For the text-containing cell, return its midpoint in [X, Y] coordinate format. 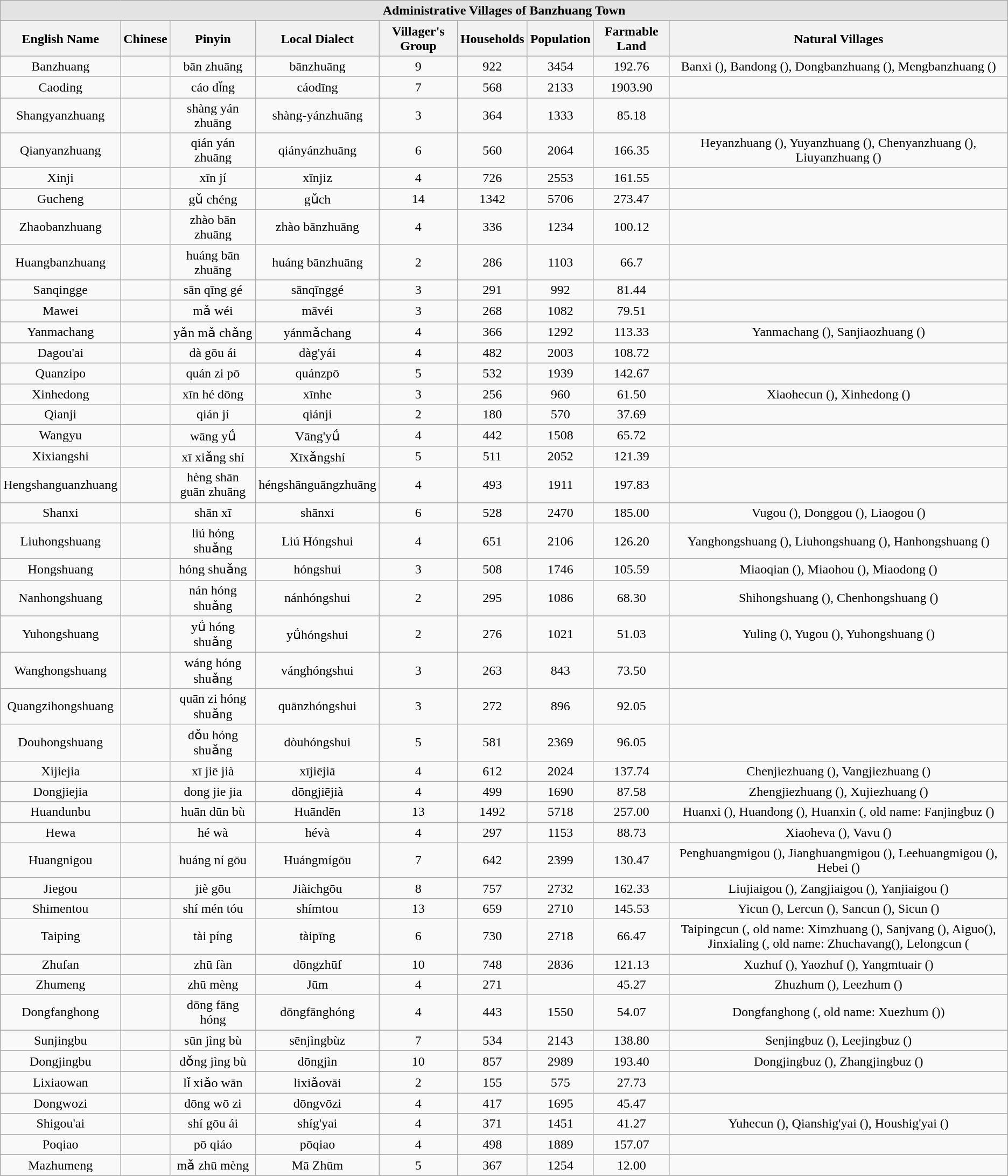
dàg'yái [318, 353]
shàng-yánzhuāng [318, 115]
xī xiǎng shí [213, 457]
Yanmachang (), Sanjiaozhuang () [838, 332]
hóng shuǎng [213, 570]
2399 [560, 860]
nán hóng shuǎng [213, 598]
zhū mèng [213, 985]
Zhaobanzhuang [60, 227]
85.18 [631, 115]
Gucheng [60, 199]
Jiàichgōu [318, 888]
Liuhongshuang [60, 541]
Huandunbu [60, 812]
1333 [560, 115]
Xīxǎngshí [318, 457]
371 [492, 1124]
2024 [560, 771]
1492 [492, 812]
Population [560, 39]
sūn jìng bù [213, 1040]
shíg'yai [318, 1124]
1508 [560, 436]
héngshānguāngzhuāng [318, 485]
Senjingbuz (), Leejingbuz () [838, 1040]
748 [492, 964]
dōng fāng hóng [213, 1012]
88.73 [631, 832]
2553 [560, 178]
dong jie jia [213, 792]
499 [492, 792]
xīnjiz [318, 178]
Xinji [60, 178]
quán zi pō [213, 374]
Yuhongshuang [60, 634]
xīnhe [318, 394]
Xuzhuf (), Yaozhuf (), Yangmtuair () [838, 964]
Lixiaowan [60, 1082]
Hewa [60, 832]
498 [492, 1144]
532 [492, 374]
zhū fàn [213, 964]
757 [492, 888]
336 [492, 227]
276 [492, 634]
2718 [560, 936]
Hengshanguanzhuang [60, 485]
528 [492, 513]
1550 [560, 1012]
66.47 [631, 936]
68.30 [631, 598]
Huangnigou [60, 860]
61.50 [631, 394]
Miaoqian (), Miaohou (), Miaodong () [838, 570]
291 [492, 290]
lixiǎovāi [318, 1082]
1911 [560, 485]
qián yán zhuāng [213, 151]
Shanxi [60, 513]
Yuling (), Yugou (), Yuhongshuang () [838, 634]
138.80 [631, 1040]
2064 [560, 151]
108.72 [631, 353]
642 [492, 860]
Huángmígōu [318, 860]
2836 [560, 964]
Jiegou [60, 888]
xīn hé dōng [213, 394]
180 [492, 415]
Banxi (), Bandong (), Dongbanzhuang (), Mengbanzhuang () [838, 66]
Douhongshuang [60, 743]
2106 [560, 541]
570 [560, 415]
1292 [560, 332]
sān qīng gé [213, 290]
1889 [560, 1144]
lǐ xiǎo wān [213, 1082]
442 [492, 436]
896 [560, 706]
dōngjiējià [318, 792]
wáng hóng shuǎng [213, 671]
Mā Zhūm [318, 1165]
2369 [560, 743]
1690 [560, 792]
2143 [560, 1040]
193.40 [631, 1061]
364 [492, 115]
1903.90 [631, 87]
zhào bānzhuāng [318, 227]
Yicun (), Lercun (), Sancun (), Sicun () [838, 908]
1021 [560, 634]
295 [492, 598]
366 [492, 332]
sēnjìngbùz [318, 1040]
dōngjìn [318, 1061]
Caoding [60, 87]
142.67 [631, 374]
Shimentou [60, 908]
Yuhecun (), Qianshig'yai (), Houshig'yai () [838, 1124]
yǘhóngshui [318, 634]
dǒng jìng bù [213, 1061]
hé wà [213, 832]
51.03 [631, 634]
Administrative Villages of Banzhuang Town [504, 11]
268 [492, 311]
257.00 [631, 812]
mǎ wéi [213, 311]
Penghuangmigou (), Jianghuangmigou (), Leehuangmigou (), Hebei () [838, 860]
575 [560, 1082]
gǔch [318, 199]
Qianyanzhuang [60, 151]
Dongwozi [60, 1103]
1086 [560, 598]
Heyanzhuang (), Yuyanzhuang (), Chenyanzhuang (), Liuyanzhuang () [838, 151]
162.33 [631, 888]
157.07 [631, 1144]
Dongjiejia [60, 792]
Nanhongshuang [60, 598]
Local Dialect [318, 39]
wāng yǘ [213, 436]
161.55 [631, 178]
bānzhuāng [318, 66]
2470 [560, 513]
730 [492, 936]
sānqīnggé [318, 290]
shānxi [318, 513]
yǎn mǎ chǎng [213, 332]
5718 [560, 812]
81.44 [631, 290]
2133 [560, 87]
liú hóng shuǎng [213, 541]
166.35 [631, 151]
12.00 [631, 1165]
185.00 [631, 513]
651 [492, 541]
2052 [560, 457]
272 [492, 706]
shān xī [213, 513]
bān zhuāng [213, 66]
126.20 [631, 541]
417 [492, 1103]
87.58 [631, 792]
Xinhedong [60, 394]
581 [492, 743]
hèng shān guān zhuāng [213, 485]
2989 [560, 1061]
Zhumeng [60, 985]
960 [560, 394]
Shigou'ai [60, 1124]
443 [492, 1012]
quánzpō [318, 374]
shàng yán zhuāng [213, 115]
mǎ zhū mèng [213, 1165]
65.72 [631, 436]
Poqiao [60, 1144]
27.73 [631, 1082]
271 [492, 985]
54.07 [631, 1012]
2732 [560, 888]
Households [492, 39]
dǒu hóng shuǎng [213, 743]
zhào bān zhuāng [213, 227]
100.12 [631, 227]
Villager's Group [418, 39]
Xiaohecun (), Xinhedong () [838, 394]
511 [492, 457]
482 [492, 353]
Liujiaigou (), Zangjiaigou (), Yanjiaigou () [838, 888]
Dagou'ai [60, 353]
113.33 [631, 332]
Yanmachang [60, 332]
shí gōu ái [213, 1124]
Vāng'yǘ [318, 436]
Xijiejia [60, 771]
96.05 [631, 743]
dōngvōzi [318, 1103]
1939 [560, 374]
Zhengjiezhuang (), Xujiezhuang () [838, 792]
jiè gōu [213, 888]
145.53 [631, 908]
dà gōu ái [213, 353]
105.59 [631, 570]
Yanghongshuang (), Liuhongshuang (), Hanhongshuang () [838, 541]
yǘ hóng shuǎng [213, 634]
vánghóngshui [318, 671]
English Name [60, 39]
297 [492, 832]
xīn jí [213, 178]
Dongfanghong [60, 1012]
14 [418, 199]
121.39 [631, 457]
Farmable Land [631, 39]
Dongjingbu [60, 1061]
5706 [560, 199]
534 [492, 1040]
Huāndēn [318, 812]
hévà [318, 832]
quānzhóngshui [318, 706]
Mawei [60, 311]
155 [492, 1082]
tài píng [213, 936]
45.47 [631, 1103]
qiánji [318, 415]
79.51 [631, 311]
92.05 [631, 706]
130.47 [631, 860]
Sanqingge [60, 290]
Zhuzhum (), Leezhum () [838, 985]
Huangbanzhuang [60, 262]
huáng bān zhuāng [213, 262]
Quanzipo [60, 374]
2003 [560, 353]
Dongjingbuz (), Zhangjingbuz () [838, 1061]
1451 [560, 1124]
Hongshuang [60, 570]
Chinese [145, 39]
dōngzhūf [318, 964]
Wangyu [60, 436]
pōqiao [318, 1144]
493 [492, 485]
Pinyin [213, 39]
dōng wō zi [213, 1103]
hóngshui [318, 570]
857 [492, 1061]
Sunjingbu [60, 1040]
qiányánzhuāng [318, 151]
Banzhuang [60, 66]
Quangzihongshuang [60, 706]
41.27 [631, 1124]
508 [492, 570]
922 [492, 66]
dòuhóngshui [318, 743]
huān dūn bù [213, 812]
xī jiē jià [213, 771]
māvéi [318, 311]
1234 [560, 227]
Xiaoheva (), Vavu () [838, 832]
cáodīng [318, 87]
1153 [560, 832]
73.50 [631, 671]
8 [418, 888]
cáo dǐng [213, 87]
263 [492, 671]
nánhóngshui [318, 598]
2710 [560, 908]
Jūm [318, 985]
45.27 [631, 985]
Vugou (), Donggou (), Liaogou () [838, 513]
197.83 [631, 485]
659 [492, 908]
568 [492, 87]
gǔ chéng [213, 199]
Wanghongshuang [60, 671]
Natural Villages [838, 39]
66.7 [631, 262]
256 [492, 394]
tàipīng [318, 936]
qián jí [213, 415]
dōngfānghóng [318, 1012]
Taiping [60, 936]
843 [560, 671]
1103 [560, 262]
3454 [560, 66]
1342 [492, 199]
Taipingcun (, old name: Ximzhuang (), Sanjvang (), Aiguo(), Jinxialing (, old name: Zhuchavang(), Lelongcun ( [838, 936]
Shangyanzhuang [60, 115]
Chenjiezhuang (), Vangjiezhuang () [838, 771]
pō qiáo [213, 1144]
121.13 [631, 964]
huáng bānzhuāng [318, 262]
Mazhumeng [60, 1165]
Huanxi (), Huandong (), Huanxin (, old name: Fanjingbuz () [838, 812]
1082 [560, 311]
xījiējiā [318, 771]
Xixiangshi [60, 457]
137.74 [631, 771]
Qianji [60, 415]
Shihongshuang (), Chenhongshuang () [838, 598]
Zhufan [60, 964]
612 [492, 771]
560 [492, 151]
1695 [560, 1103]
273.47 [631, 199]
286 [492, 262]
367 [492, 1165]
yánmǎchang [318, 332]
shímtou [318, 908]
1254 [560, 1165]
9 [418, 66]
huáng ní gōu [213, 860]
1746 [560, 570]
192.76 [631, 66]
Dongfanghong (, old name: Xuezhum ()) [838, 1012]
37.69 [631, 415]
Liú Hóngshui [318, 541]
shí mén tóu [213, 908]
quān zi hóng shuǎng [213, 706]
992 [560, 290]
726 [492, 178]
